Output the [x, y] coordinate of the center of the cell containing the given text.  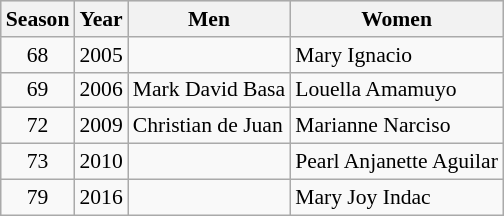
68 [38, 55]
2005 [100, 55]
Louella Amamuyo [396, 90]
Marianne Narciso [396, 126]
Mark David Basa [209, 90]
73 [38, 162]
2010 [100, 162]
Christian de Juan [209, 126]
69 [38, 90]
Mary Joy Indac [396, 197]
Pearl Anjanette Aguilar [396, 162]
Women [396, 19]
2006 [100, 90]
79 [38, 197]
72 [38, 126]
Mary Ignacio [396, 55]
2009 [100, 126]
Year [100, 19]
Men [209, 19]
Season [38, 19]
2016 [100, 197]
